Pinpoint the cell where the given text exists, returning its [X, Y] midpoint coordinate. 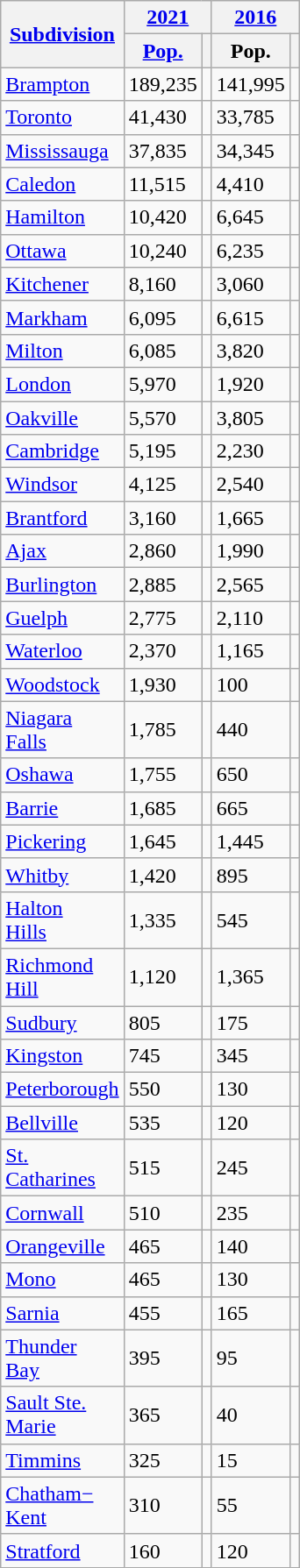
175 [251, 1023]
6,615 [251, 317]
Sarnia [62, 1313]
40 [251, 1415]
1,930 [163, 685]
895 [251, 875]
2,230 [251, 451]
1,685 [163, 808]
5,195 [163, 451]
Bellville [62, 1123]
1,365 [251, 976]
2,775 [163, 618]
Stratford [62, 1550]
ThunderBay [62, 1359]
Mono [62, 1280]
2,370 [163, 651]
London [62, 384]
665 [251, 808]
St.Catharines [62, 1167]
160 [163, 1550]
550 [163, 1089]
Sudbury [62, 1023]
5,970 [163, 384]
1,120 [163, 976]
545 [251, 920]
3,160 [163, 518]
Markham [62, 317]
1,165 [251, 651]
Orangeville [62, 1246]
Hamilton [62, 217]
Mississauga [62, 151]
Oshawa [62, 775]
Waterloo [62, 651]
365 [163, 1415]
HaltonHills [62, 920]
1,420 [163, 875]
Brantford [62, 518]
1,665 [251, 518]
140 [251, 1246]
1,645 [163, 841]
510 [163, 1213]
33,785 [251, 117]
Barrie [62, 808]
15 [251, 1460]
3,820 [251, 351]
Brampton [62, 84]
245 [251, 1167]
2016 [255, 18]
Kitchener [62, 284]
345 [251, 1056]
2,540 [251, 485]
1,785 [163, 729]
1,335 [163, 920]
6,645 [251, 217]
Cambridge [62, 451]
10,240 [163, 251]
805 [163, 1023]
4,125 [163, 485]
Toronto [62, 117]
Burlington [62, 585]
1,920 [251, 384]
Caledon [62, 184]
535 [163, 1123]
141,995 [251, 84]
Woodstock [62, 685]
Milton [62, 351]
4,410 [251, 184]
Chatham−Kent [62, 1506]
165 [251, 1313]
Whitby [62, 875]
395 [163, 1359]
Cornwall [62, 1213]
Sault Ste.Marie [62, 1415]
310 [163, 1506]
235 [251, 1213]
Kingston [62, 1056]
Guelph [62, 618]
6,095 [163, 317]
Subdivision [62, 34]
515 [163, 1167]
6,085 [163, 351]
11,515 [163, 184]
5,570 [163, 418]
1,990 [251, 551]
55 [251, 1506]
Ajax [62, 551]
455 [163, 1313]
1,755 [163, 775]
Ottawa [62, 251]
2,860 [163, 551]
RichmondHill [62, 976]
Windsor [62, 485]
3,805 [251, 418]
100 [251, 685]
650 [251, 775]
2,110 [251, 618]
95 [251, 1359]
Peterborough [62, 1089]
3,060 [251, 284]
2,885 [163, 585]
37,835 [163, 151]
Timmins [62, 1460]
Oakville [62, 418]
6,235 [251, 251]
2021 [168, 18]
34,345 [251, 151]
440 [251, 729]
745 [163, 1056]
2,565 [251, 585]
325 [163, 1460]
41,430 [163, 117]
Pickering [62, 841]
NiagaraFalls [62, 729]
10,420 [163, 217]
1,445 [251, 841]
8,160 [163, 284]
189,235 [163, 84]
